Find where the given text appears and provide that cell's center as [X, Y] coordinate. 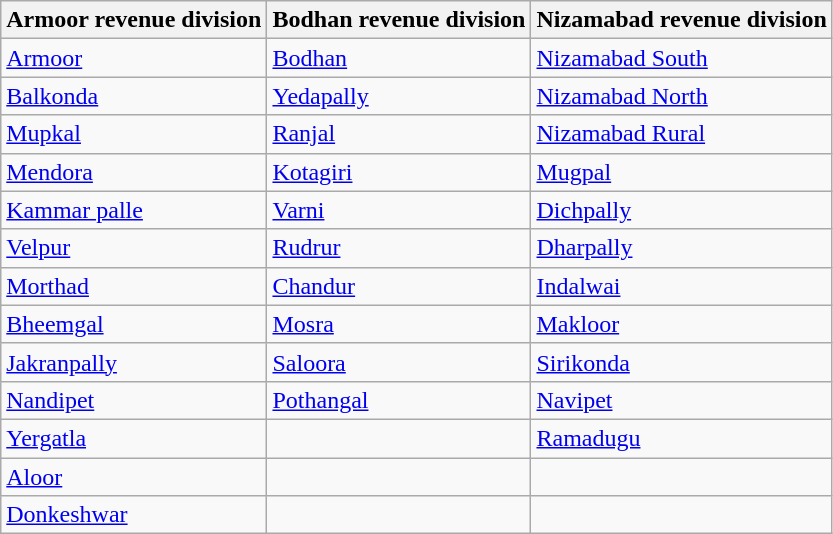
Bodhan [399, 58]
Armoor revenue division [134, 20]
Mosra [399, 324]
Mendora [134, 172]
Ranjal [399, 134]
Donkeshwar [134, 515]
Navipet [682, 400]
Nizamabad South [682, 58]
Balkonda [134, 96]
Aloor [134, 477]
Ramadugu [682, 438]
Makloor [682, 324]
Pothangal [399, 400]
Indalwai [682, 286]
Saloora [399, 362]
Yedapally [399, 96]
Varni [399, 210]
Dichpally [682, 210]
Kotagiri [399, 172]
Nizamabad North [682, 96]
Jakranpally [134, 362]
Bodhan revenue division [399, 20]
Chandur [399, 286]
Nandipet [134, 400]
Morthad [134, 286]
Velpur [134, 248]
Kammar palle [134, 210]
Mupkal [134, 134]
Sirikonda [682, 362]
Mugpal [682, 172]
Nizamabad revenue division [682, 20]
Armoor [134, 58]
Yergatla [134, 438]
Rudrur [399, 248]
Bheemgal [134, 324]
Dharpally [682, 248]
Nizamabad Rural [682, 134]
